Capture the cell that displays the provided text and extract its (x, y) central coordinate. 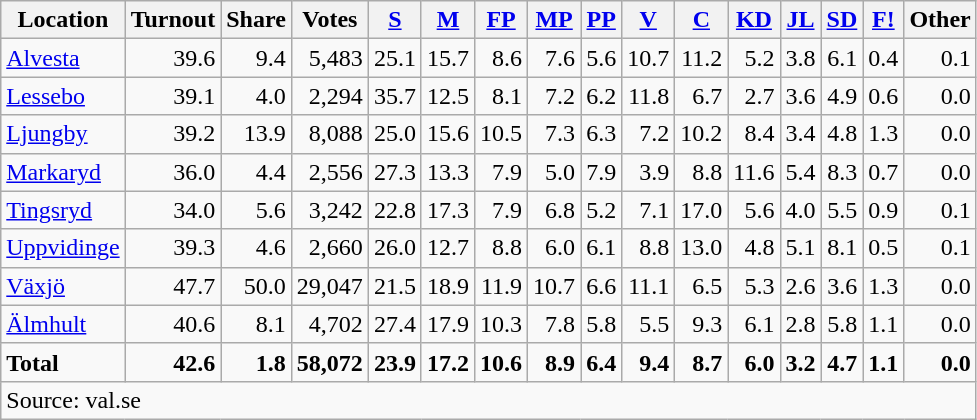
5.0 (554, 172)
5.4 (800, 172)
7.6 (554, 58)
F! (884, 20)
0.6 (884, 96)
Other (940, 20)
Uppvidinge (63, 248)
42.6 (173, 362)
12.7 (448, 248)
39.3 (173, 248)
FP (502, 20)
3.9 (648, 172)
11.6 (754, 172)
15.7 (448, 58)
8.4 (754, 134)
3.2 (800, 362)
SD (842, 20)
Älmhult (63, 324)
58,072 (330, 362)
11.9 (502, 286)
Markaryd (63, 172)
22.8 (394, 210)
11.8 (648, 96)
0.7 (884, 172)
JL (800, 20)
M (448, 20)
39.1 (173, 96)
27.3 (394, 172)
17.3 (448, 210)
2.7 (754, 96)
5.1 (800, 248)
Ljungby (63, 134)
6.7 (702, 96)
7.3 (554, 134)
29,047 (330, 286)
6.2 (602, 96)
17.0 (702, 210)
Växjö (63, 286)
8.6 (502, 58)
3,242 (330, 210)
39.6 (173, 58)
6.6 (602, 286)
8.3 (842, 172)
8.9 (554, 362)
17.9 (448, 324)
4.9 (842, 96)
Source: val.se (488, 400)
2.8 (800, 324)
2,660 (330, 248)
18.9 (448, 286)
35.7 (394, 96)
13.0 (702, 248)
4.6 (256, 248)
C (702, 20)
11.2 (702, 58)
Total (63, 362)
21.5 (394, 286)
26.0 (394, 248)
6.3 (602, 134)
10.6 (502, 362)
10.3 (502, 324)
PP (602, 20)
4.7 (842, 362)
10.5 (502, 134)
13.3 (448, 172)
6.5 (702, 286)
0.9 (884, 210)
25.1 (394, 58)
Votes (330, 20)
25.0 (394, 134)
40.6 (173, 324)
6.4 (602, 362)
15.6 (448, 134)
12.5 (448, 96)
Tingsryd (63, 210)
8,088 (330, 134)
Location (63, 20)
Share (256, 20)
11.1 (648, 286)
7.8 (554, 324)
KD (754, 20)
3.4 (800, 134)
13.9 (256, 134)
34.0 (173, 210)
2,294 (330, 96)
6.8 (554, 210)
47.7 (173, 286)
8.7 (702, 362)
9.3 (702, 324)
Lessebo (63, 96)
4,702 (330, 324)
Turnout (173, 20)
10.2 (702, 134)
23.9 (394, 362)
3.8 (800, 58)
V (648, 20)
27.4 (394, 324)
1.8 (256, 362)
36.0 (173, 172)
0.5 (884, 248)
2.6 (800, 286)
50.0 (256, 286)
5.3 (754, 286)
S (394, 20)
2,556 (330, 172)
4.4 (256, 172)
MP (554, 20)
0.4 (884, 58)
17.2 (448, 362)
5,483 (330, 58)
Alvesta (63, 58)
39.2 (173, 134)
7.1 (648, 210)
